Find where the given text appears and provide that cell's center as (X, Y) coordinate. 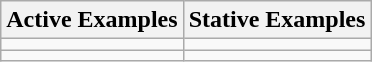
Active Examples (92, 20)
Stative Examples (277, 20)
